Find where the given text appears and provide that cell's center as [x, y] coordinate. 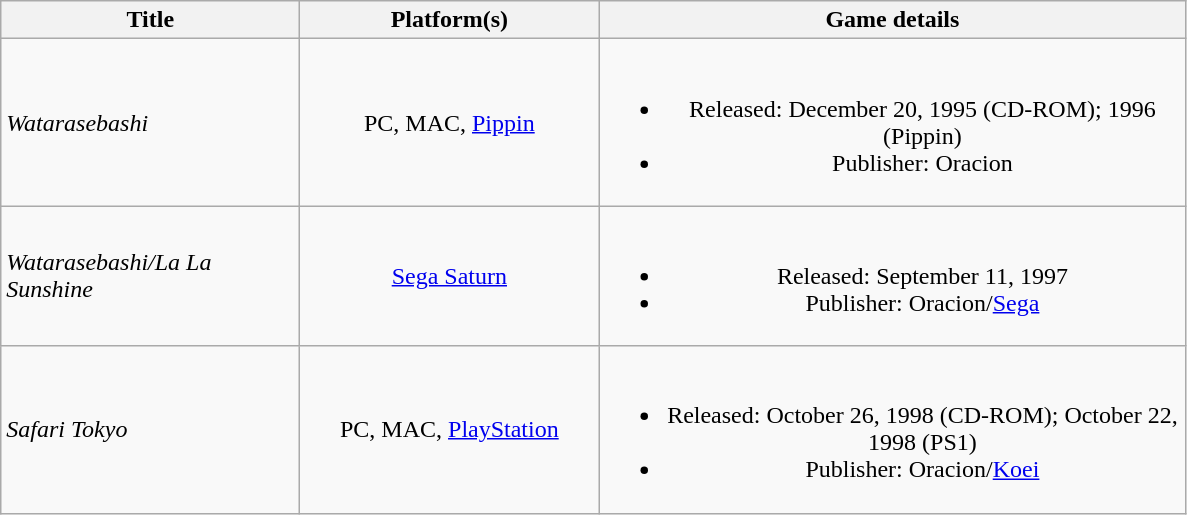
Released: December 20, 1995 (CD-ROM); 1996 (Pippin)Publisher: Oracion [892, 122]
Watarasebashi/La La Sunshine [150, 276]
Safari Tokyo [150, 430]
Released: October 26, 1998 (CD-ROM); October 22, 1998 (PS1)Publisher: Oracion/Koei [892, 430]
Title [150, 20]
PC, MAC, PlayStation [450, 430]
Game details [892, 20]
Watarasebashi [150, 122]
PC, MAC, Pippin [450, 122]
Platform(s) [450, 20]
Released: September 11, 1997Publisher: Oracion/Sega [892, 276]
Sega Saturn [450, 276]
